Return the (x, y) coordinate for the center point of the cell that contains the specified text.  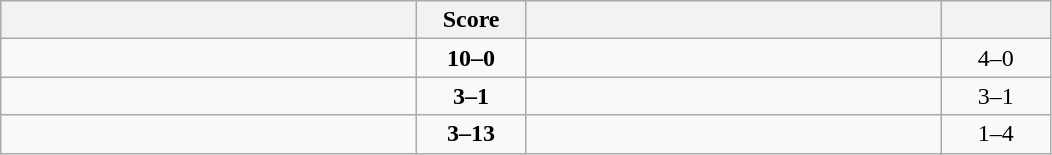
Score (472, 20)
4–0 (996, 58)
3–13 (472, 134)
1–4 (996, 134)
10–0 (472, 58)
